Output the [X, Y] coordinate of the center of the cell containing the given text.  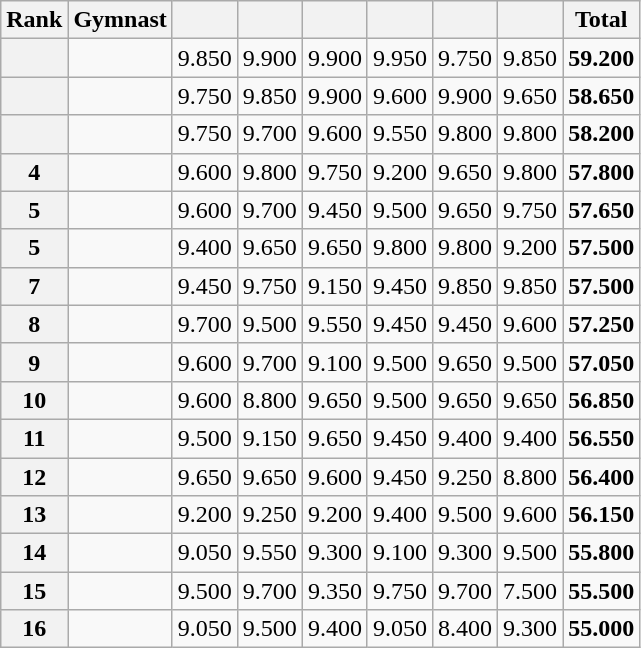
55.000 [602, 629]
13 [34, 515]
9.950 [400, 58]
59.200 [602, 58]
11 [34, 438]
57.650 [602, 210]
10 [34, 400]
56.550 [602, 438]
57.050 [602, 362]
Rank [34, 20]
57.800 [602, 172]
8 [34, 324]
9.350 [334, 591]
56.400 [602, 477]
14 [34, 553]
57.250 [602, 324]
9 [34, 362]
7.500 [530, 591]
Total [602, 20]
55.500 [602, 591]
58.200 [602, 134]
55.800 [602, 553]
7 [34, 286]
15 [34, 591]
Gymnast [120, 20]
8.400 [466, 629]
16 [34, 629]
58.650 [602, 96]
56.850 [602, 400]
56.150 [602, 515]
12 [34, 477]
4 [34, 172]
